Pinpoint the cell where the given text exists, returning its (x, y) midpoint coordinate. 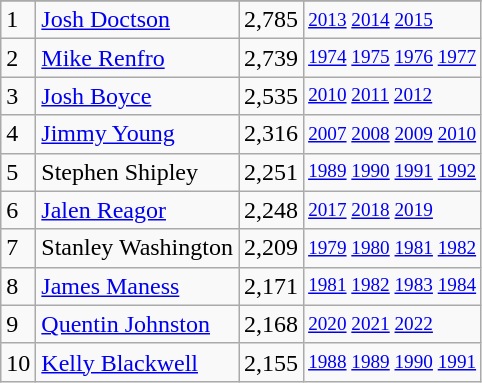
Stephen Shipley (138, 172)
5 (18, 172)
1974 1975 1976 1977 (392, 58)
2013 2014 2015 (392, 20)
2017 2018 2019 (392, 210)
Jalen Reagor (138, 210)
9 (18, 324)
2010 2011 2012 (392, 96)
10 (18, 362)
2,248 (270, 210)
Josh Doctson (138, 20)
4 (18, 134)
1989 1990 1991 1992 (392, 172)
Mike Renfro (138, 58)
2,251 (270, 172)
Jimmy Young (138, 134)
2,155 (270, 362)
Josh Boyce (138, 96)
8 (18, 286)
3 (18, 96)
2,785 (270, 20)
2,168 (270, 324)
Quentin Johnston (138, 324)
2007 2008 2009 2010 (392, 134)
2,316 (270, 134)
2,739 (270, 58)
7 (18, 248)
James Maness (138, 286)
2,171 (270, 286)
1 (18, 20)
Stanley Washington (138, 248)
1988 1989 1990 1991 (392, 362)
1979 1980 1981 1982 (392, 248)
2020 2021 2022 (392, 324)
1981 1982 1983 1984 (392, 286)
2,535 (270, 96)
2 (18, 58)
2,209 (270, 248)
Kelly Blackwell (138, 362)
6 (18, 210)
